Scan for the cell matching the given text and deliver its [x, y] coordinate at center. 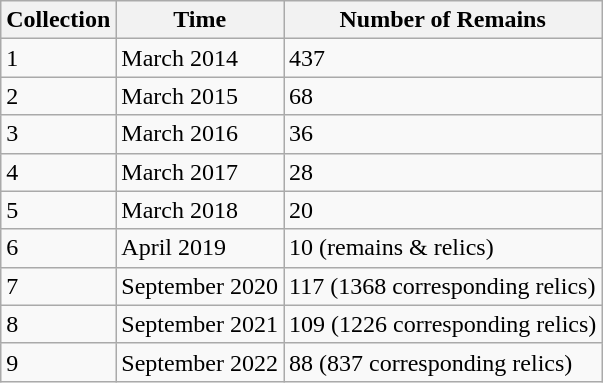
117 (1368 corresponding relics) [443, 286]
September 2022 [200, 362]
6 [58, 248]
March 2018 [200, 210]
20 [443, 210]
1 [58, 58]
September 2021 [200, 324]
Collection [58, 20]
Number of Remains [443, 20]
September 2020 [200, 286]
36 [443, 134]
8 [58, 324]
March 2015 [200, 96]
68 [443, 96]
March 2017 [200, 172]
9 [58, 362]
March 2016 [200, 134]
2 [58, 96]
10 (remains & relics) [443, 248]
5 [58, 210]
28 [443, 172]
3 [58, 134]
437 [443, 58]
4 [58, 172]
7 [58, 286]
88 (837 corresponding relics) [443, 362]
109 (1226 corresponding relics) [443, 324]
Time [200, 20]
March 2014 [200, 58]
April 2019 [200, 248]
